Output the [X, Y] coordinate of the center of the cell containing the given text.  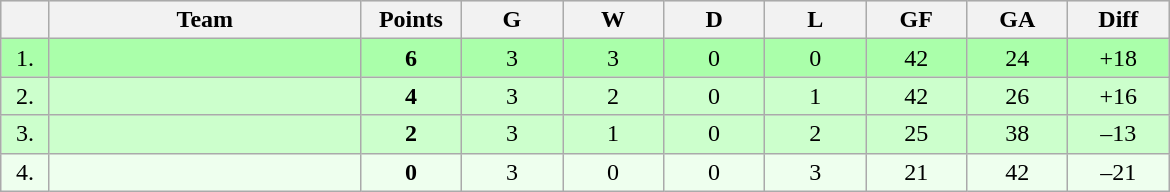
–21 [1118, 172]
G [512, 20]
24 [1018, 58]
GA [1018, 20]
W [612, 20]
21 [916, 172]
2. [26, 96]
4. [26, 172]
+18 [1118, 58]
D [714, 20]
6 [410, 58]
Team [204, 20]
+16 [1118, 96]
1. [26, 58]
26 [1018, 96]
38 [1018, 134]
25 [916, 134]
Points [410, 20]
–13 [1118, 134]
GF [916, 20]
3. [26, 134]
L [816, 20]
4 [410, 96]
Diff [1118, 20]
